Search for the cell housing the specified text and yield its [X, Y] center coordinate. 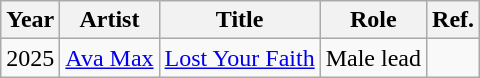
Lost Your Faith [240, 58]
Ava Max [110, 58]
Role [373, 20]
Ref. [454, 20]
Male lead [373, 58]
2025 [30, 58]
Year [30, 20]
Title [240, 20]
Artist [110, 20]
